Capture the cell that displays the provided text and extract its [X, Y] central coordinate. 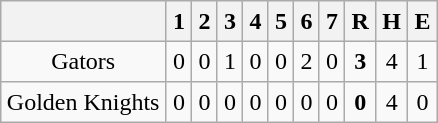
R [360, 21]
6 [307, 21]
Gators [83, 61]
E [423, 21]
H [392, 21]
5 [281, 21]
Golden Knights [83, 102]
7 [332, 21]
